Scan for the cell matching the given text and deliver its (x, y) coordinate at center. 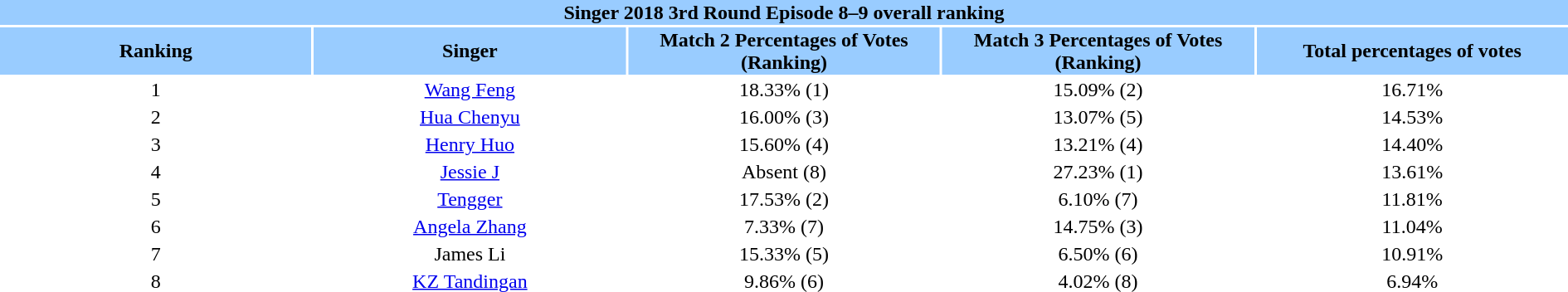
4 (156, 172)
Total percentages of votes (1412, 51)
13.07% (5) (1098, 117)
Angela Zhang (470, 226)
7 (156, 254)
Singer (470, 51)
Ranking (156, 51)
Henry Huo (470, 144)
18.33% (1) (784, 90)
5 (156, 199)
6.50% (6) (1098, 254)
15.09% (2) (1098, 90)
Hua Chenyu (470, 117)
3 (156, 144)
Wang Feng (470, 90)
1 (156, 90)
14.40% (1412, 144)
13.61% (1412, 172)
Jessie J (470, 172)
10.91% (1412, 254)
James Li (470, 254)
2 (156, 117)
11.81% (1412, 199)
11.04% (1412, 226)
15.60% (4) (784, 144)
16.71% (1412, 90)
6 (156, 226)
Match 3 Percentages of Votes (Ranking) (1098, 51)
14.53% (1412, 117)
Singer 2018 3rd Round Episode 8–9 overall ranking (784, 12)
16.00% (3) (784, 117)
7.33% (7) (784, 226)
17.53% (2) (784, 199)
Absent (8) (784, 172)
Tengger (470, 199)
13.21% (4) (1098, 144)
27.23% (1) (1098, 172)
14.75% (3) (1098, 226)
15.33% (5) (784, 254)
Match 2 Percentages of Votes (Ranking) (784, 51)
6.10% (7) (1098, 199)
